Identify which cell holds the provided text, then report its (x, y) central coordinate. 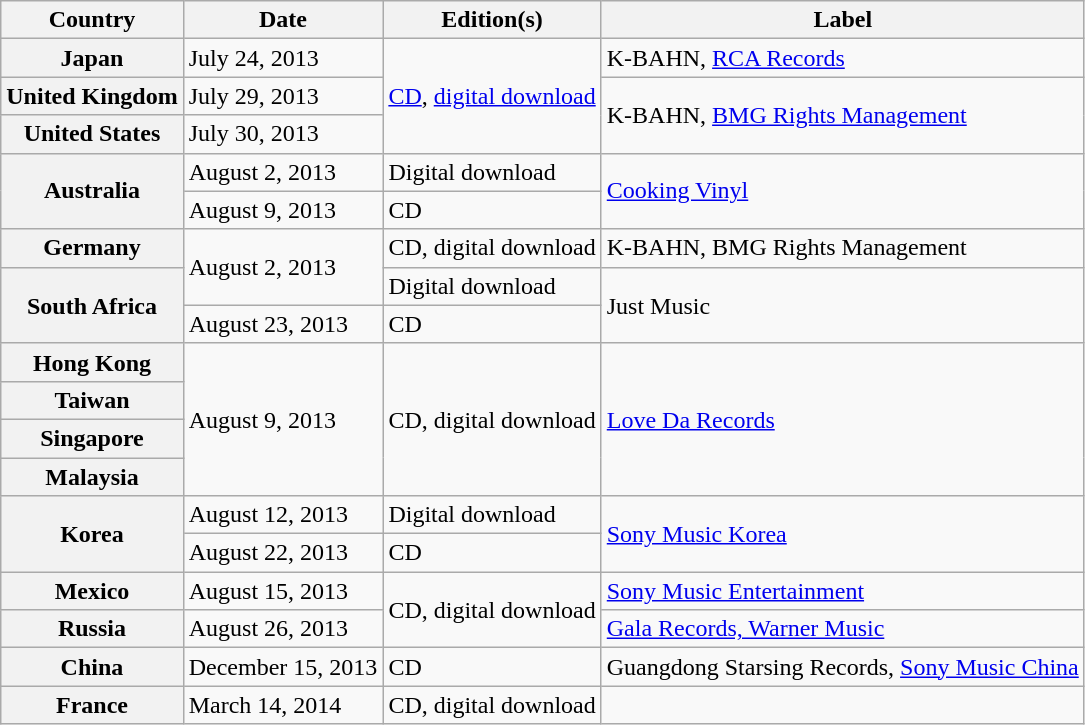
Cooking Vinyl (842, 191)
Sony Music Korea (842, 534)
Australia (92, 191)
July 24, 2013 (283, 58)
United Kingdom (92, 96)
Label (842, 20)
August 12, 2013 (283, 515)
Sony Music Entertainment (842, 591)
Hong Kong (92, 362)
Korea (92, 534)
China (92, 667)
Guangdong Starsing Records, Sony Music China (842, 667)
July 30, 2013 (283, 134)
December 15, 2013 (283, 667)
March 14, 2014 (283, 705)
Just Music (842, 305)
July 29, 2013 (283, 96)
France (92, 705)
Taiwan (92, 400)
Japan (92, 58)
Edition(s) (492, 20)
United States (92, 134)
August 26, 2013 (283, 629)
Country (92, 20)
Germany (92, 248)
August 22, 2013 (283, 553)
August 15, 2013 (283, 591)
South Africa (92, 305)
Mexico (92, 591)
Date (283, 20)
K-BAHN, RCA Records (842, 58)
Love Da Records (842, 419)
Malaysia (92, 477)
Russia (92, 629)
Singapore (92, 438)
August 23, 2013 (283, 324)
Gala Records, Warner Music (842, 629)
